Output the (X, Y) coordinate of the center of the cell containing the given text.  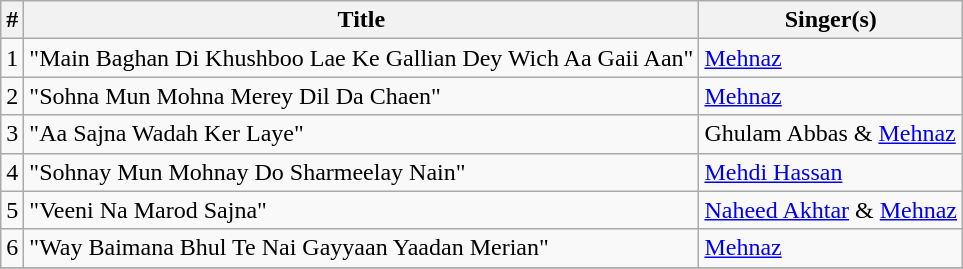
"Sohnay Mun Mohnay Do Sharmeelay Nain" (362, 172)
"Main Baghan Di Khushboo Lae Ke Gallian Dey Wich Aa Gaii Aan" (362, 58)
Mehdi Hassan (831, 172)
Title (362, 20)
2 (12, 96)
"Veeni Na Marod Sajna" (362, 210)
5 (12, 210)
# (12, 20)
"Aa Sajna Wadah Ker Laye" (362, 134)
3 (12, 134)
Naheed Akhtar & Mehnaz (831, 210)
"Way Baimana Bhul Te Nai Gayyaan Yaadan Merian" (362, 248)
Singer(s) (831, 20)
1 (12, 58)
Ghulam Abbas & Mehnaz (831, 134)
"Sohna Mun Mohna Merey Dil Da Chaen" (362, 96)
6 (12, 248)
4 (12, 172)
